Provide the (x, y) coordinate of the cell's center where the given text is located.  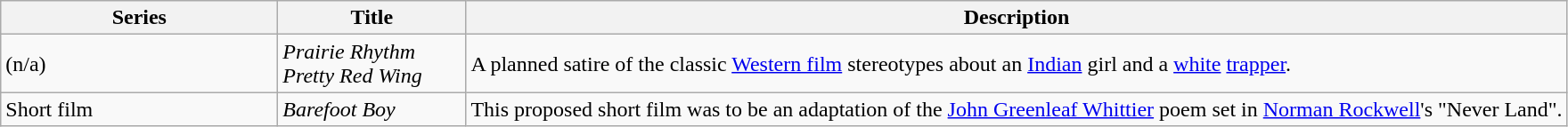
This proposed short film was to be an adaptation of the John Greenleaf Whittier poem set in Norman Rockwell's "Never Land". (1017, 109)
(n/a) (139, 64)
Description (1017, 18)
Series (139, 18)
Title (372, 18)
A planned satire of the classic Western film stereotypes about an Indian girl and a white trapper. (1017, 64)
Short film (139, 109)
Barefoot Boy (372, 109)
Prairie RhythmPretty Red Wing (372, 64)
